Provide the (x, y) coordinate of the cell's center where the given text is located.  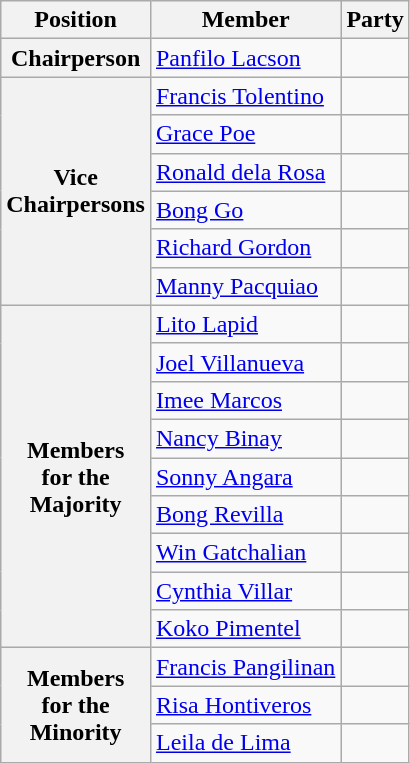
ViceChairpersons (76, 191)
Francis Pangilinan (245, 667)
Nancy Binay (245, 438)
Koko Pimentel (245, 629)
Grace Poe (245, 134)
Leila de Lima (245, 743)
Joel Villanueva (245, 362)
Party (375, 20)
Bong Revilla (245, 515)
Membersfor theMajority (76, 476)
Manny Pacquiao (245, 286)
Risa Hontiveros (245, 705)
Imee Marcos (245, 400)
Lito Lapid (245, 324)
Win Gatchalian (245, 553)
Richard Gordon (245, 248)
Membersfor theMinority (76, 705)
Francis Tolentino (245, 96)
Bong Go (245, 210)
Chairperson (76, 58)
Ronald dela Rosa (245, 172)
Member (245, 20)
Sonny Angara (245, 477)
Panfilo Lacson (245, 58)
Position (76, 20)
Cynthia Villar (245, 591)
